Identify which cell holds the provided text, then report its [X, Y] central coordinate. 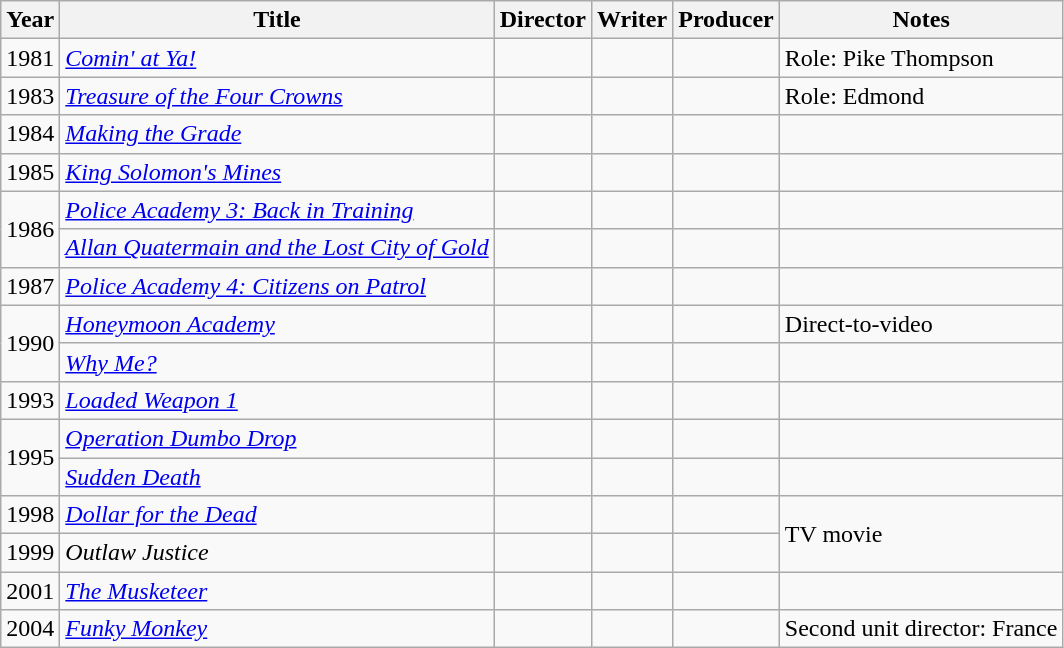
Allan Quatermain and the Lost City of Gold [277, 248]
1985 [30, 172]
1999 [30, 553]
Second unit director: France [921, 629]
Sudden Death [277, 477]
Director [542, 20]
1987 [30, 286]
The Musketeer [277, 591]
1993 [30, 400]
1986 [30, 229]
1990 [30, 343]
Direct-to-video [921, 324]
King Solomon's Mines [277, 172]
Honeymoon Academy [277, 324]
Loaded Weapon 1 [277, 400]
Role: Edmond [921, 96]
Writer [632, 20]
Funky Monkey [277, 629]
Making the Grade [277, 134]
Dollar for the Dead [277, 515]
1984 [30, 134]
Year [30, 20]
Operation Dumbo Drop [277, 438]
Notes [921, 20]
Police Academy 4: Citizens on Patrol [277, 286]
Why Me? [277, 362]
Title [277, 20]
2004 [30, 629]
Police Academy 3: Back in Training [277, 210]
1998 [30, 515]
Comin' at Ya! [277, 58]
Outlaw Justice [277, 553]
Role: Pike Thompson [921, 58]
1995 [30, 457]
Treasure of the Four Crowns [277, 96]
2001 [30, 591]
TV movie [921, 534]
1983 [30, 96]
Producer [726, 20]
1981 [30, 58]
